Output the (x, y) coordinate of the center of the cell containing the given text.  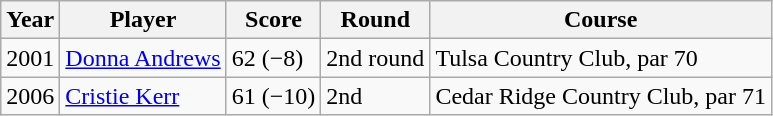
Score (274, 20)
62 (−8) (274, 58)
Donna Andrews (143, 58)
Tulsa Country Club, par 70 (601, 58)
61 (−10) (274, 96)
Cristie Kerr (143, 96)
2001 (30, 58)
2nd round (376, 58)
Course (601, 20)
2nd (376, 96)
Round (376, 20)
2006 (30, 96)
Year (30, 20)
Player (143, 20)
Cedar Ridge Country Club, par 71 (601, 96)
